Provide the [X, Y] coordinate of the cell's center where the given text is located.  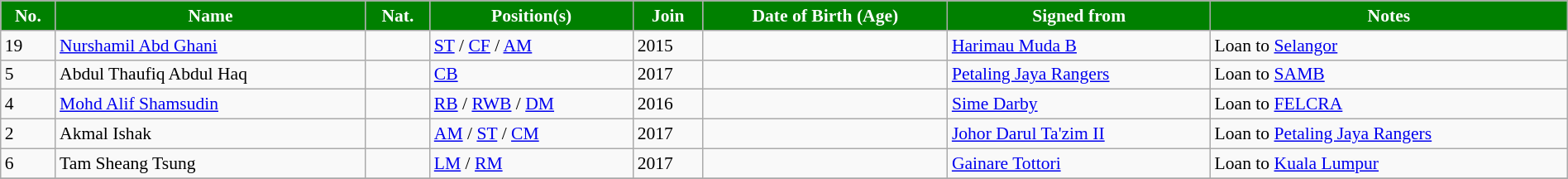
ST / CF / AM [532, 46]
Petaling Jaya Rangers [1079, 75]
AM / ST / CM [532, 134]
2016 [668, 104]
Sime Darby [1079, 104]
Loan to FELCRA [1389, 104]
Position(s) [532, 16]
Name [210, 16]
Gainare Tottori [1079, 163]
Akmal Ishak [210, 134]
Loan to Petaling Jaya Rangers [1389, 134]
Nurshamil Abd Ghani [210, 46]
Mohd Alif Shamsudin [210, 104]
6 [28, 163]
2015 [668, 46]
Notes [1389, 16]
2 [28, 134]
Johor Darul Ta'zim II [1079, 134]
Join [668, 16]
Loan to SAMB [1389, 75]
Abdul Thaufiq Abdul Haq [210, 75]
Loan to Kuala Lumpur [1389, 163]
Date of Birth (Age) [825, 16]
Nat. [398, 16]
Signed from [1079, 16]
No. [28, 16]
4 [28, 104]
CB [532, 75]
Loan to Selangor [1389, 46]
5 [28, 75]
19 [28, 46]
LM / RM [532, 163]
Harimau Muda B [1079, 46]
RB / RWB / DM [532, 104]
Tam Sheang Tsung [210, 163]
